Output the [X, Y] coordinate of the center of the cell containing the given text.  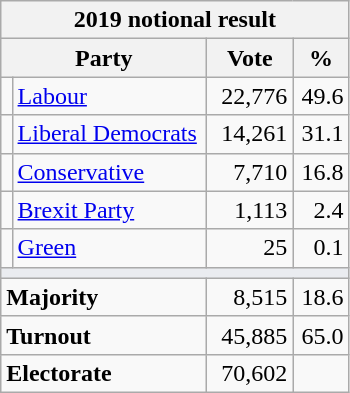
2.4 [321, 210]
Brexit Party [110, 210]
18.6 [321, 297]
14,261 [250, 134]
Green [110, 248]
1,113 [250, 210]
31.1 [321, 134]
Conservative [110, 172]
Labour [110, 96]
22,776 [250, 96]
7,710 [250, 172]
8,515 [250, 297]
Electorate [104, 373]
16.8 [321, 172]
65.0 [321, 335]
Majority [104, 297]
Party [104, 58]
Liberal Democrats [110, 134]
70,602 [250, 373]
2019 notional result [175, 20]
45,885 [250, 335]
25 [250, 248]
49.6 [321, 96]
% [321, 58]
Turnout [104, 335]
0.1 [321, 248]
Vote [250, 58]
